Capture the cell that displays the provided text and extract its [X, Y] central coordinate. 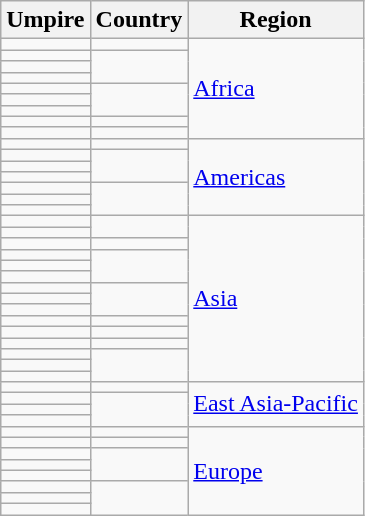
Asia [276, 299]
Region [276, 20]
Africa [276, 89]
Umpire [46, 20]
Country [139, 20]
Europe [276, 470]
East Asia-Pacific [276, 404]
Americas [276, 176]
